Extract the [x, y] coordinate from the center of the cell holding the provided text.  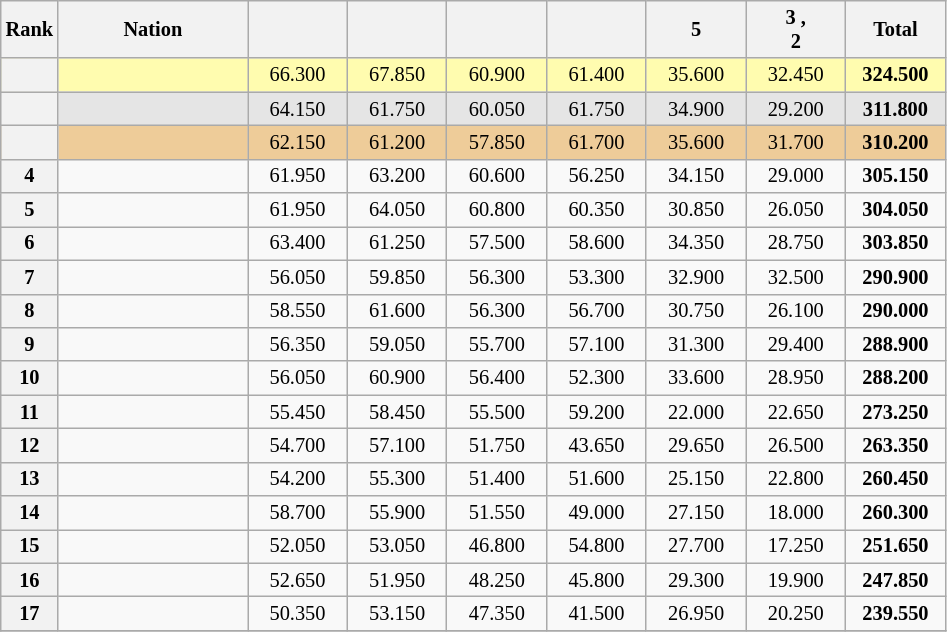
260.450 [896, 479]
59.200 [597, 412]
58.700 [298, 513]
28.750 [796, 243]
20.250 [796, 613]
53.050 [397, 546]
45.800 [597, 580]
59.850 [397, 277]
11 [30, 412]
311.800 [896, 109]
310.200 [896, 142]
43.650 [597, 445]
32.450 [796, 75]
17.250 [796, 546]
273.250 [896, 412]
22.000 [696, 412]
290.000 [896, 311]
29.400 [796, 344]
51.600 [597, 479]
51.750 [497, 445]
8 [30, 311]
260.300 [896, 513]
10 [30, 378]
29.000 [796, 176]
263.350 [896, 445]
304.050 [896, 210]
63.200 [397, 176]
66.300 [298, 75]
324.500 [896, 75]
239.550 [896, 613]
61.400 [597, 75]
26.950 [696, 613]
15 [30, 546]
58.600 [597, 243]
34.150 [696, 176]
50.350 [298, 613]
12 [30, 445]
62.150 [298, 142]
63.400 [298, 243]
288.200 [896, 378]
60.600 [497, 176]
29.200 [796, 109]
52.300 [597, 378]
27.150 [696, 513]
30.750 [696, 311]
56.250 [597, 176]
26.100 [796, 311]
60.800 [497, 210]
54.700 [298, 445]
251.650 [896, 546]
16 [30, 580]
47.350 [497, 613]
22.650 [796, 412]
Total [896, 29]
290.900 [896, 277]
52.050 [298, 546]
31.700 [796, 142]
288.900 [896, 344]
52.650 [298, 580]
57.500 [497, 243]
61.200 [397, 142]
3 ,2 [796, 29]
7 [30, 277]
55.900 [397, 513]
55.500 [497, 412]
29.650 [696, 445]
51.550 [497, 513]
59.050 [397, 344]
34.350 [696, 243]
53.150 [397, 613]
67.850 [397, 75]
33.600 [696, 378]
25.150 [696, 479]
60.050 [497, 109]
19.900 [796, 580]
26.500 [796, 445]
49.000 [597, 513]
41.500 [597, 613]
51.400 [497, 479]
46.800 [497, 546]
56.700 [597, 311]
61.700 [597, 142]
22.800 [796, 479]
30.850 [696, 210]
247.850 [896, 580]
48.250 [497, 580]
305.150 [896, 176]
26.050 [796, 210]
9 [30, 344]
61.250 [397, 243]
17 [30, 613]
32.500 [796, 277]
54.200 [298, 479]
55.300 [397, 479]
58.550 [298, 311]
29.300 [696, 580]
64.150 [298, 109]
60.350 [597, 210]
58.450 [397, 412]
55.700 [497, 344]
6 [30, 243]
56.400 [497, 378]
54.800 [597, 546]
4 [30, 176]
13 [30, 479]
34.900 [696, 109]
56.350 [298, 344]
32.900 [696, 277]
53.300 [597, 277]
64.050 [397, 210]
57.850 [497, 142]
51.950 [397, 580]
55.450 [298, 412]
303.850 [896, 243]
61.600 [397, 311]
28.950 [796, 378]
Nation [153, 29]
18.000 [796, 513]
27.700 [696, 546]
Rank [30, 29]
31.300 [696, 344]
14 [30, 513]
